Identify which cell holds the provided text, then report its [x, y] central coordinate. 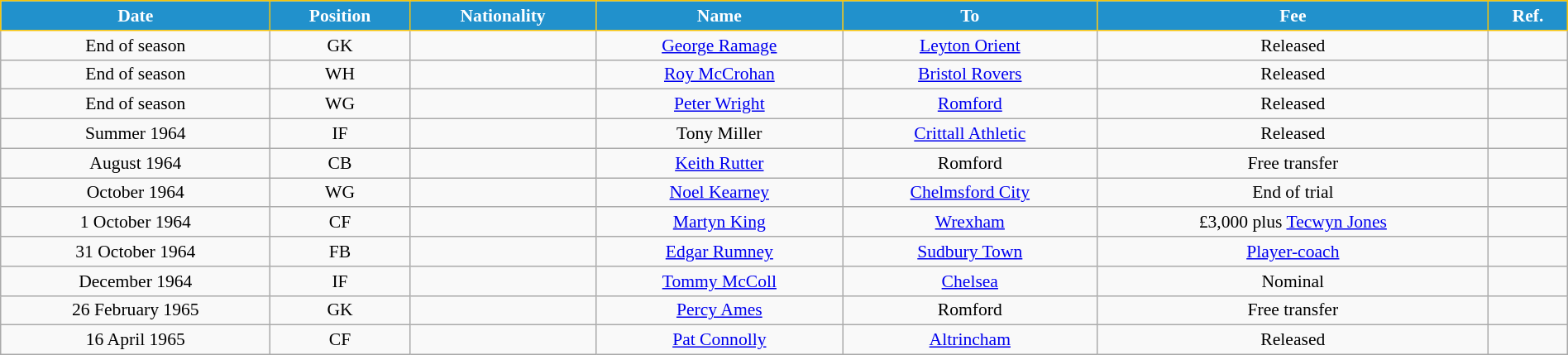
Tommy McColl [719, 281]
Leyton Orient [970, 46]
Date [136, 16]
Player-coach [1293, 252]
Chelsea [970, 281]
31 October 1964 [136, 252]
FB [340, 252]
August 1964 [136, 163]
Nominal [1293, 281]
Summer 1964 [136, 134]
CB [340, 163]
Noel Kearney [719, 193]
Percy Ames [719, 310]
Position [340, 16]
End of trial [1293, 193]
Edgar Rumney [719, 252]
Nationality [503, 16]
16 April 1965 [136, 340]
December 1964 [136, 281]
Bristol Rovers [970, 74]
Tony Miller [719, 134]
To [970, 16]
1 October 1964 [136, 223]
26 February 1965 [136, 310]
Roy McCrohan [719, 74]
WH [340, 74]
George Ramage [719, 46]
Altrincham [970, 340]
Fee [1293, 16]
Peter Wright [719, 104]
Name [719, 16]
October 1964 [136, 193]
Pat Connolly [719, 340]
Keith Rutter [719, 163]
Martyn King [719, 223]
£3,000 plus Tecwyn Jones [1293, 223]
Chelmsford City [970, 193]
Ref. [1528, 16]
Sudbury Town [970, 252]
Wrexham [970, 223]
Crittall Athletic [970, 134]
